Search for the cell housing the specified text and yield its (x, y) center coordinate. 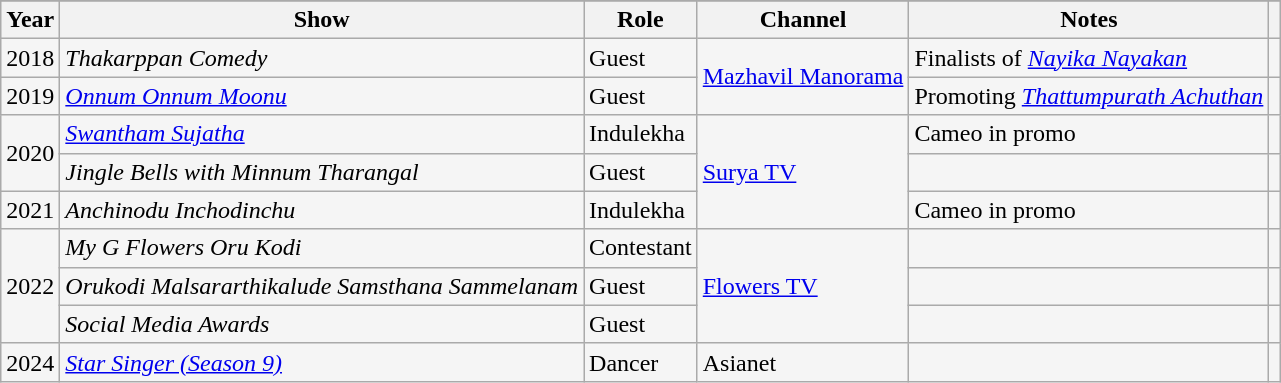
Year (30, 20)
Contestant (641, 248)
Jingle Bells with Minnum Tharangal (322, 172)
2018 (30, 58)
Show (322, 20)
My G Flowers Oru Kodi (322, 248)
Promoting Thattumpurath Achuthan (1089, 96)
Channel (803, 20)
2019 (30, 96)
Swantham Sujatha (322, 134)
2022 (30, 286)
Dancer (641, 362)
Flowers TV (803, 286)
Social Media Awards (322, 324)
Orukodi Malsararthikalude Samsthana Sammelanam (322, 286)
Notes (1089, 20)
Role (641, 20)
Star Singer (Season 9) (322, 362)
Asianet (803, 362)
Surya TV (803, 172)
2020 (30, 153)
Anchinodu Inchodinchu (322, 210)
Mazhavil Manorama (803, 77)
Thakarppan Comedy (322, 58)
2024 (30, 362)
2021 (30, 210)
Finalists of Nayika Nayakan (1089, 58)
Onnum Onnum Moonu (322, 96)
